Pinpoint the cell where the given text exists, returning its (X, Y) midpoint coordinate. 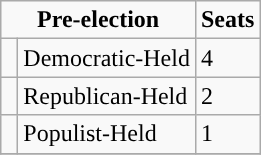
Pre-election (98, 20)
Seats (227, 20)
4 (227, 58)
2 (227, 96)
Populist-Held (107, 134)
Republican-Held (107, 96)
Democratic-Held (107, 58)
1 (227, 134)
